Find where the given text appears and provide that cell's center as (x, y) coordinate. 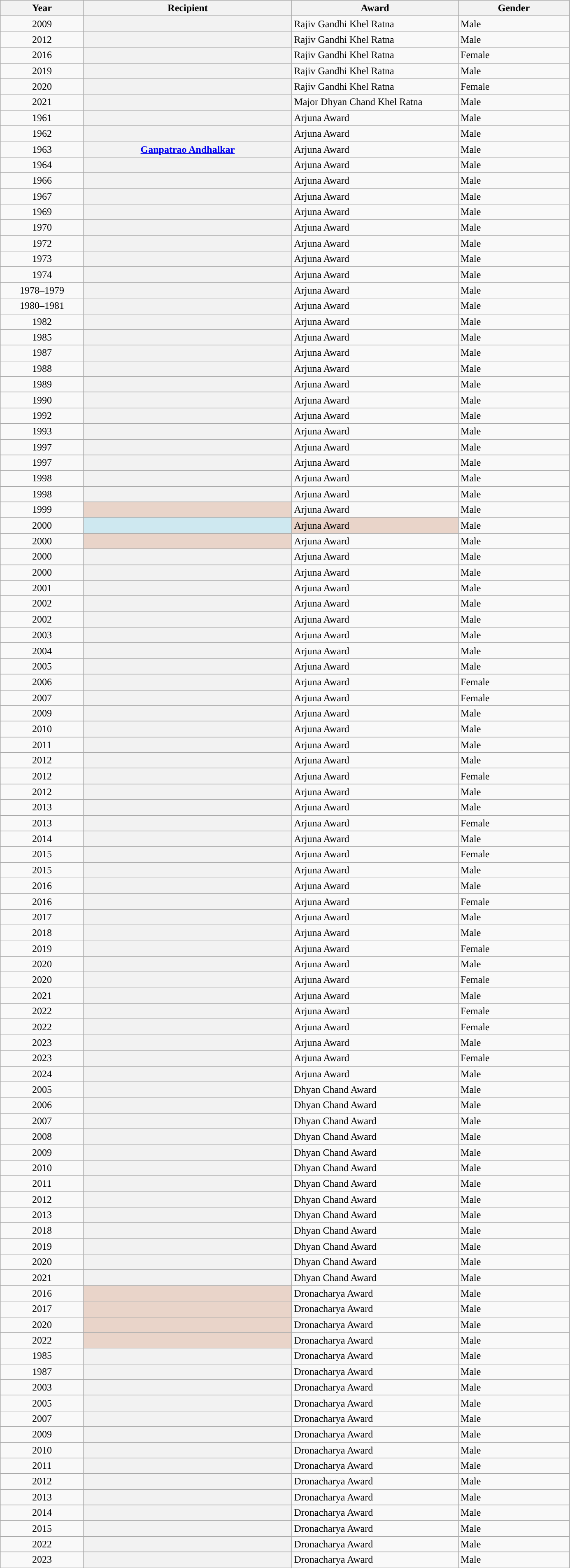
1989 (42, 384)
Recipient (188, 8)
1966 (42, 180)
1970 (42, 228)
1973 (42, 259)
1990 (42, 400)
2004 (42, 651)
Gender (514, 8)
1993 (42, 431)
1961 (42, 118)
2008 (42, 1136)
Ganpatrao Andhalkar (188, 149)
1969 (42, 212)
1972 (42, 243)
1962 (42, 133)
Award (375, 8)
1982 (42, 322)
2024 (42, 1074)
1992 (42, 415)
2001 (42, 588)
1988 (42, 369)
1963 (42, 149)
1974 (42, 275)
Major Dhyan Chand Khel Ratna (375, 102)
1964 (42, 165)
1978–1979 (42, 290)
1967 (42, 196)
Year (42, 8)
1999 (42, 510)
1980–1981 (42, 306)
